From the cell containing the given text, extract its center point as (X, Y) coordinate. 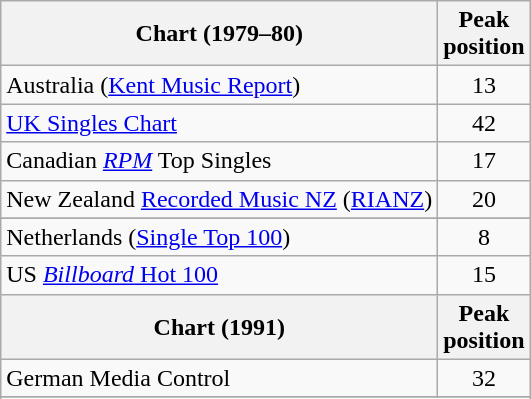
Australia (Kent Music Report) (220, 85)
UK Singles Chart (220, 123)
15 (484, 275)
Chart (1991) (220, 326)
US Billboard Hot 100 (220, 275)
32 (484, 378)
8 (484, 237)
20 (484, 199)
17 (484, 161)
Chart (1979–80) (220, 34)
German Media Control (220, 378)
13 (484, 85)
Netherlands (Single Top 100) (220, 237)
New Zealand Recorded Music NZ (RIANZ) (220, 199)
42 (484, 123)
Canadian RPM Top Singles (220, 161)
